Scan for the cell matching the given text and deliver its [x, y] coordinate at center. 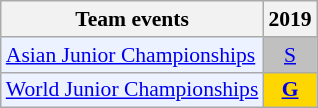
S [290, 55]
2019 [290, 19]
Team events [132, 19]
Asian Junior Championships [132, 55]
World Junior Championships [132, 90]
G [290, 90]
